From the cell containing the given text, extract its center point as [x, y] coordinate. 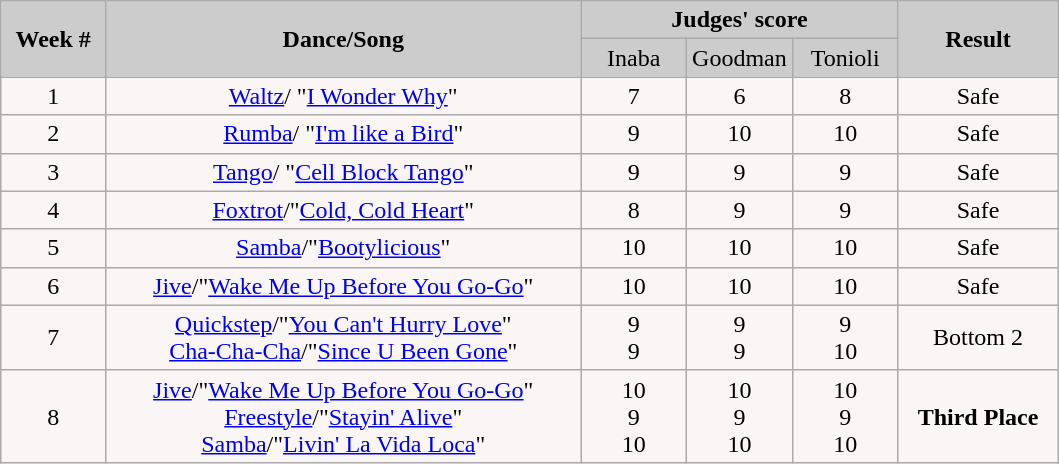
Week # [54, 39]
Tango/ "Cell Block Tango" [344, 172]
Goodman [740, 58]
2 [54, 134]
Foxtrot/"Cold, Cold Heart" [344, 210]
5 [54, 248]
Jive/"Wake Me Up Before You Go-Go" [344, 286]
Tonioli [845, 58]
Jive/"Wake Me Up Before You Go-Go"Freestyle/"Stayin' Alive"Samba/"Livin' La Vida Loca" [344, 416]
910 [845, 338]
Waltz/ "I Wonder Why" [344, 96]
Third Place [978, 416]
4 [54, 210]
1 [54, 96]
Rumba/ "I'm like a Bird" [344, 134]
3 [54, 172]
Dance/Song [344, 39]
Bottom 2 [978, 338]
Inaba [634, 58]
Quickstep/"You Can't Hurry Love"Cha-Cha-Cha/"Since U Been Gone" [344, 338]
Result [978, 39]
Judges' score [740, 20]
Samba/"Bootylicious" [344, 248]
